Identify which cell holds the provided text, then report its (X, Y) central coordinate. 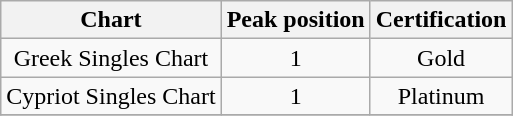
Platinum (441, 96)
Cypriot Singles Chart (111, 96)
Chart (111, 20)
Peak position (296, 20)
Certification (441, 20)
Greek Singles Chart (111, 58)
Gold (441, 58)
